Find where the given text appears and provide that cell's center as [x, y] coordinate. 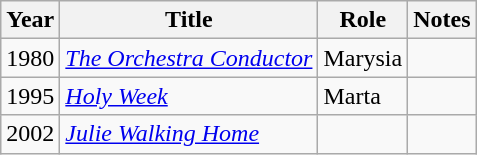
2002 [30, 134]
Role [363, 20]
Marta [363, 96]
1980 [30, 58]
1995 [30, 96]
Marysia [363, 58]
The Orchestra Conductor [189, 58]
Notes [442, 20]
Year [30, 20]
Holy Week [189, 96]
Julie Walking Home [189, 134]
Title [189, 20]
